Capture the cell that displays the provided text and extract its [x, y] central coordinate. 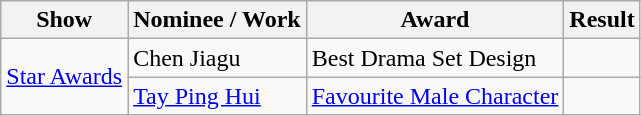
Favourite Male Character [435, 96]
Show [64, 20]
Best Drama Set Design [435, 58]
Tay Ping Hui [218, 96]
Chen Jiagu [218, 58]
Result [602, 20]
Award [435, 20]
Nominee / Work [218, 20]
Star Awards [64, 77]
